Scan for the cell matching the given text and deliver its [X, Y] coordinate at center. 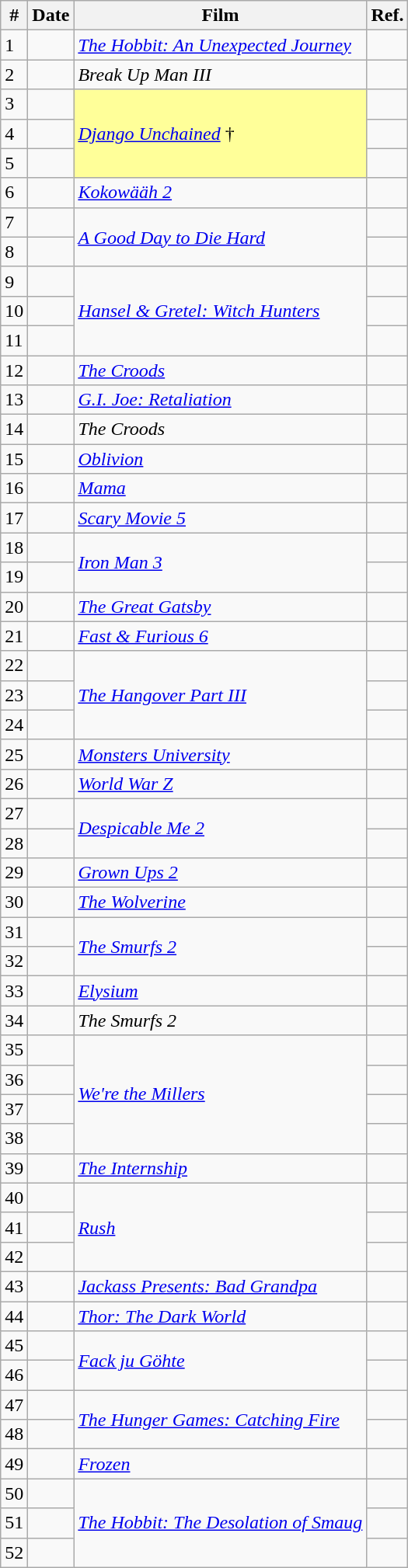
7 [14, 222]
26 [14, 784]
The Hobbit: An Unexpected Journey [221, 45]
Frozen [221, 1464]
12 [14, 370]
40 [14, 1198]
52 [14, 1552]
19 [14, 577]
48 [14, 1434]
5 [14, 163]
25 [14, 754]
Monsters University [221, 754]
35 [14, 1050]
Grown Ups 2 [221, 873]
Break Up Man III [221, 75]
22 [14, 666]
1 [14, 45]
Iron Man 3 [221, 562]
50 [14, 1493]
30 [14, 902]
37 [14, 1109]
Ref. [387, 16]
10 [14, 311]
46 [14, 1375]
Film [221, 16]
Fack ju Göhte [221, 1361]
Jackass Presents: Bad Grandpa [221, 1286]
42 [14, 1257]
Elysium [221, 991]
33 [14, 991]
G.I. Joe: Retaliation [221, 400]
Rush [221, 1227]
41 [14, 1227]
8 [14, 252]
23 [14, 695]
6 [14, 193]
29 [14, 873]
Despicable Me 2 [221, 828]
17 [14, 518]
The Hunger Games: Catching Fire [221, 1420]
27 [14, 813]
21 [14, 636]
31 [14, 932]
The Hobbit: The Desolation of Smaug [221, 1523]
Kokowääh 2 [221, 193]
9 [14, 281]
38 [14, 1139]
Django Unchained † [221, 134]
Scary Movie 5 [221, 518]
A Good Day to Die Hard [221, 237]
We're the Millers [221, 1094]
2 [14, 75]
The Wolverine [221, 902]
16 [14, 488]
The Hangover Part III [221, 695]
11 [14, 340]
34 [14, 1020]
13 [14, 400]
44 [14, 1316]
24 [14, 725]
28 [14, 843]
Mama [221, 488]
Thor: The Dark World [221, 1316]
39 [14, 1168]
18 [14, 548]
47 [14, 1405]
The Great Gatsby [221, 607]
3 [14, 104]
Hansel & Gretel: Witch Hunters [221, 311]
51 [14, 1523]
20 [14, 607]
32 [14, 961]
43 [14, 1286]
World War Z [221, 784]
49 [14, 1464]
45 [14, 1346]
Oblivion [221, 459]
36 [14, 1080]
Fast & Furious 6 [221, 636]
# [14, 16]
The Internship [221, 1168]
14 [14, 429]
15 [14, 459]
4 [14, 134]
Date [51, 16]
